Determine the (x, y) coordinate at the center of the cell enclosing the given text.  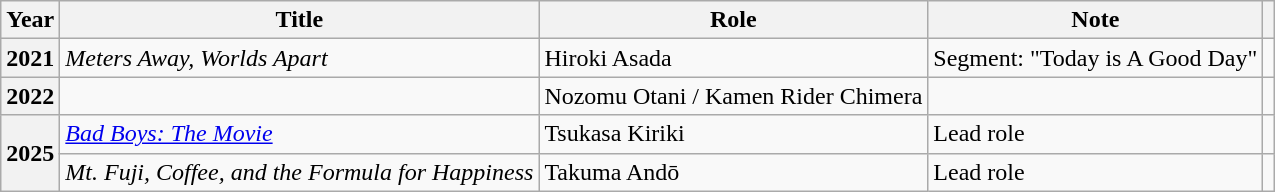
Year (30, 20)
Bad Boys: The Movie (300, 134)
2021 (30, 58)
Meters Away, Worlds Apart (300, 58)
Takuma Andō (734, 172)
2025 (30, 153)
Hiroki Asada (734, 58)
2022 (30, 96)
Note (1096, 20)
Tsukasa Kiriki (734, 134)
Title (300, 20)
Segment: "Today is A Good Day" (1096, 58)
Nozomu Otani / Kamen Rider Chimera (734, 96)
Mt. Fuji, Coffee, and the Formula for Happiness (300, 172)
Role (734, 20)
